Extract the [X, Y] coordinate from the center of the cell holding the provided text.  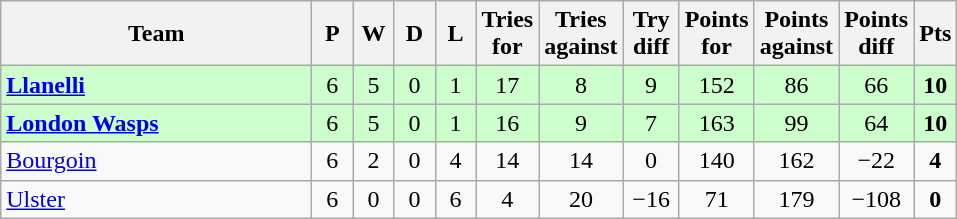
−108 [876, 199]
7 [651, 123]
163 [716, 123]
Bourgoin [156, 161]
London Wasps [156, 123]
−22 [876, 161]
140 [716, 161]
162 [796, 161]
Tries for [508, 34]
L [456, 34]
64 [876, 123]
152 [716, 85]
99 [796, 123]
20 [581, 199]
86 [796, 85]
−16 [651, 199]
Try diff [651, 34]
D [414, 34]
17 [508, 85]
W [374, 34]
Points against [796, 34]
Team [156, 34]
Llanelli [156, 85]
8 [581, 85]
2 [374, 161]
66 [876, 85]
Points for [716, 34]
Ulster [156, 199]
71 [716, 199]
Tries against [581, 34]
Pts [936, 34]
Points diff [876, 34]
16 [508, 123]
179 [796, 199]
P [332, 34]
